Output the [x, y] coordinate of the center of the cell containing the given text.  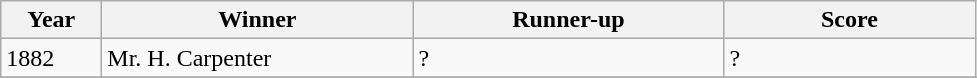
Runner-up [568, 20]
Winner [258, 20]
Year [52, 20]
Score [850, 20]
Mr. H. Carpenter [258, 58]
1882 [52, 58]
